Extract the (x, y) coordinate from the center of the cell holding the provided text.  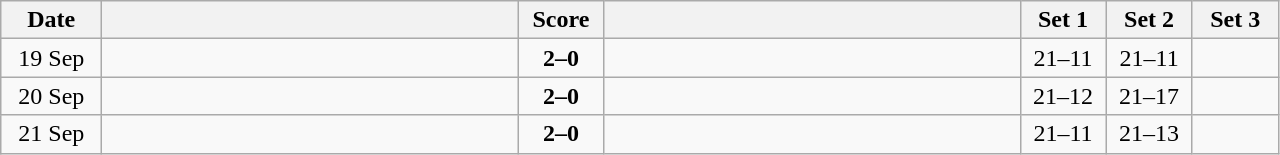
Set 2 (1149, 20)
Date (52, 20)
Set 3 (1235, 20)
21–17 (1149, 96)
21 Sep (52, 134)
19 Sep (52, 58)
20 Sep (52, 96)
Score (561, 20)
Set 1 (1063, 20)
21–13 (1149, 134)
21–12 (1063, 96)
